From the cell containing the given text, extract its center point as (X, Y) coordinate. 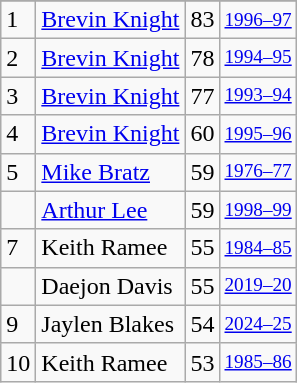
1984–85 (258, 248)
83 (202, 20)
10 (18, 362)
2024–25 (258, 324)
3 (18, 96)
4 (18, 134)
5 (18, 172)
53 (202, 362)
1995–96 (258, 134)
1998–99 (258, 210)
Arthur Lee (110, 210)
7 (18, 248)
1976–77 (258, 172)
2019–20 (258, 286)
1994–95 (258, 58)
9 (18, 324)
1996–97 (258, 20)
Mike Bratz (110, 172)
1993–94 (258, 96)
Jaylen Blakes (110, 324)
54 (202, 324)
1 (18, 20)
2 (18, 58)
Daejon Davis (110, 286)
77 (202, 96)
78 (202, 58)
60 (202, 134)
1985–86 (258, 362)
